Scan for the cell matching the given text and deliver its [x, y] coordinate at center. 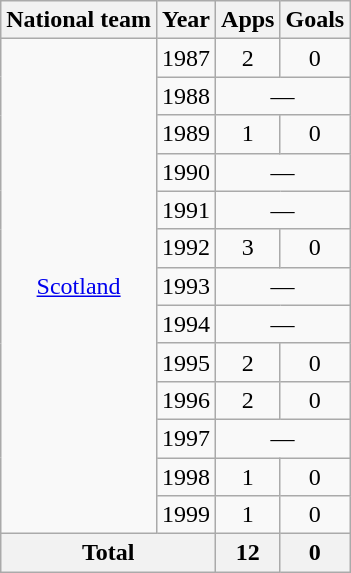
1995 [186, 362]
1993 [186, 286]
1998 [186, 477]
12 [248, 553]
Goals [315, 20]
1990 [186, 172]
1988 [186, 96]
1991 [186, 210]
Total [108, 553]
1996 [186, 400]
1999 [186, 515]
Year [186, 20]
1989 [186, 134]
1994 [186, 324]
National team [79, 20]
Scotland [79, 286]
Apps [248, 20]
1997 [186, 438]
3 [248, 248]
1992 [186, 248]
1987 [186, 58]
